Output the [x, y] coordinate of the center of the cell containing the given text.  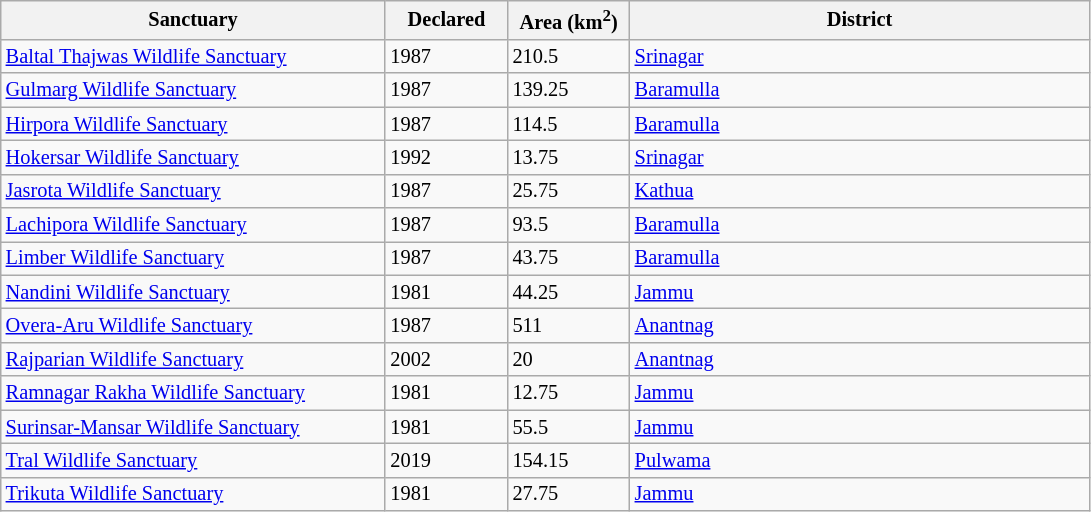
210.5 [569, 56]
114.5 [569, 124]
2002 [446, 359]
27.75 [569, 494]
13.75 [569, 157]
93.5 [569, 225]
Tral Wildlife Sanctuary [194, 460]
District [860, 20]
Lachipora Wildlife Sanctuary [194, 225]
Nandini Wildlife Sanctuary [194, 292]
Surinsar-Mansar Wildlife Sanctuary [194, 427]
44.25 [569, 292]
20 [569, 359]
Limber Wildlife Sanctuary [194, 258]
1992 [446, 157]
Hirpora Wildlife Sanctuary [194, 124]
511 [569, 326]
Declared [446, 20]
Rajparian Wildlife Sanctuary [194, 359]
Baltal Thajwas Wildlife Sanctuary [194, 56]
43.75 [569, 258]
Sanctuary [194, 20]
12.75 [569, 393]
154.15 [569, 460]
Area (km2) [569, 20]
Hokersar Wildlife Sanctuary [194, 157]
2019 [446, 460]
Ramnagar Rakha Wildlife Sanctuary [194, 393]
55.5 [569, 427]
Gulmarg Wildlife Sanctuary [194, 90]
Overa-Aru Wildlife Sanctuary [194, 326]
Pulwama [860, 460]
Trikuta Wildlife Sanctuary [194, 494]
Kathua [860, 191]
Jasrota Wildlife Sanctuary [194, 191]
25.75 [569, 191]
139.25 [569, 90]
